Scan for the cell matching the given text and deliver its (x, y) coordinate at center. 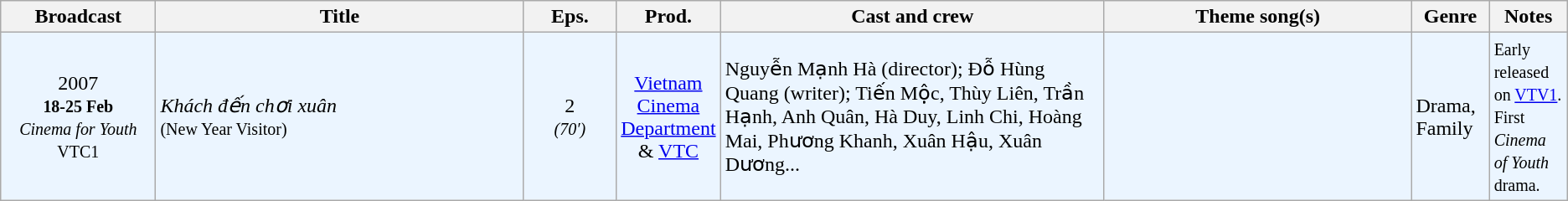
Cast and crew (912, 17)
Theme song(s) (1258, 17)
Vietnam Cinema Department & VTC (668, 116)
Drama, Family (1451, 116)
Notes (1528, 17)
Khách đến chơi xuân (New Year Visitor) (340, 116)
Title (340, 17)
Genre (1451, 17)
Early released on VTV1. First Cinema of Youth drama. (1528, 116)
Eps. (570, 17)
200718-25 FebCinema for YouthVTC1 (79, 116)
Broadcast (79, 17)
Prod. (668, 17)
2(70′) (570, 116)
